Locate the cell with the specified text and output its (X, Y) center coordinate. 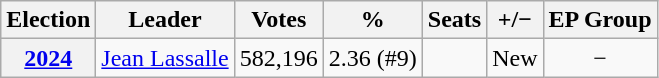
Leader (165, 20)
Jean Lassalle (165, 58)
2024 (48, 58)
+/− (515, 20)
582,196 (278, 58)
2.36 (#9) (372, 58)
New (515, 58)
− (600, 58)
EP Group (600, 20)
% (372, 20)
Votes (278, 20)
Election (48, 20)
Seats (454, 20)
